Detect which cell encompasses the target text, then output its (X, Y) center coordinate. 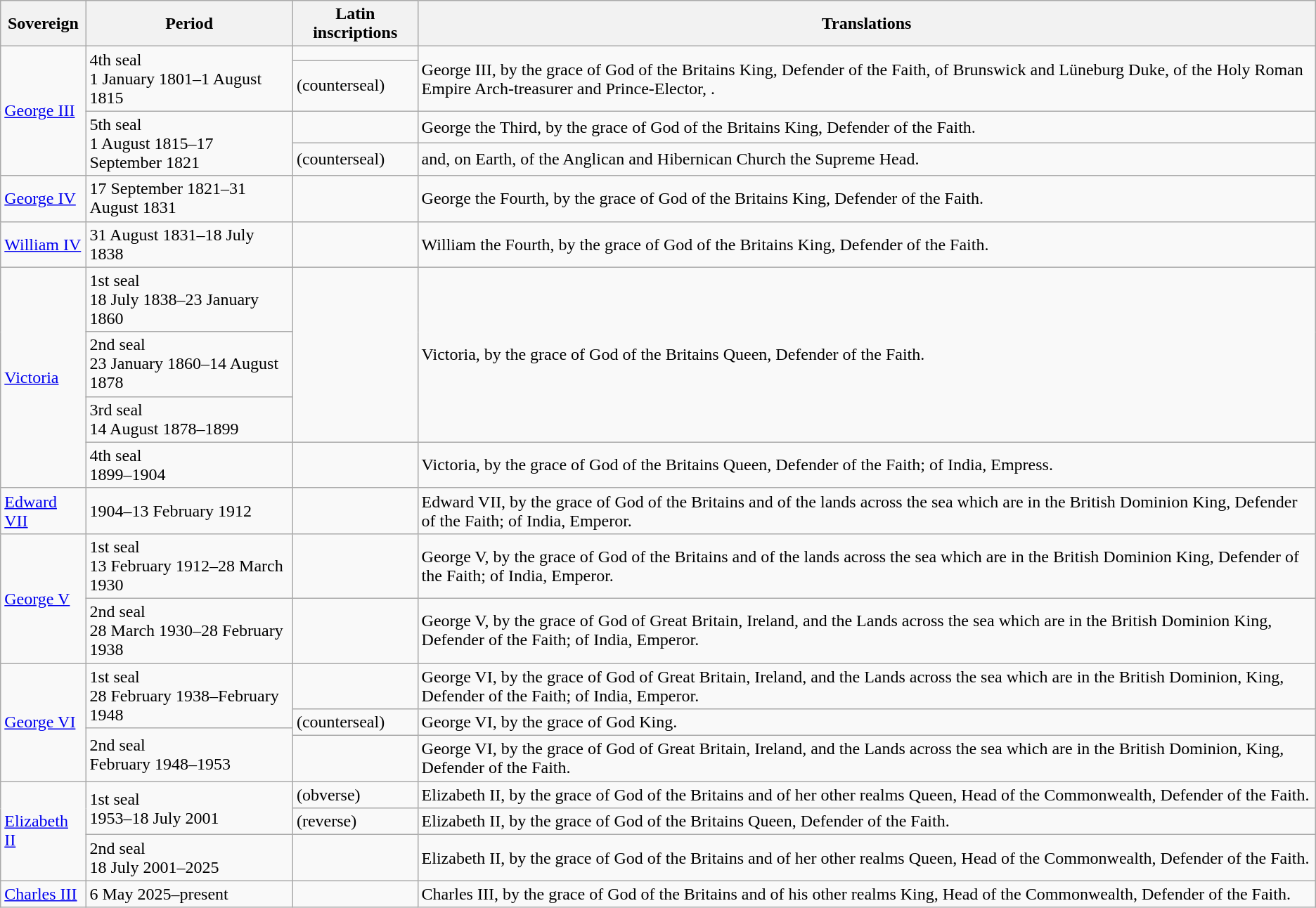
(obverse) (355, 795)
4th seal1 January 1801–1 August 1815 (189, 79)
William IV (44, 245)
Sovereign (44, 24)
George the Fourth, by the grace of God of the Britains King, Defender of the Faith. (866, 198)
and, on Earth, of the Anglican and Hibernican Church the Supreme Head. (866, 160)
Edward VII (44, 510)
1st seal28 February 1938–February 1948 (189, 696)
17 September 1821–31 August 1831 (189, 198)
Elizabeth II, by the grace of God of the Britains Queen, Defender of the Faith. (866, 822)
William the Fourth, by the grace of God of the Britains King, Defender of the Faith. (866, 245)
George III (44, 111)
5th seal1 August 1815–17 September 1821 (189, 143)
George VI (44, 722)
1st seal1953–18 July 2001 (189, 808)
1st seal18 July 1838–23 January 1860 (189, 299)
George VI, by the grace of God King. (866, 722)
Latin inscriptions (355, 24)
1904–13 February 1912 (189, 510)
Charles III, by the grace of God of the Britains and of his other realms King, Head of the Commonwealth, Defender of the Faith. (866, 894)
Period (189, 24)
George V (44, 598)
6 May 2025–present (189, 894)
2nd seal18 July 2001–2025 (189, 857)
Translations (866, 24)
3rd seal14 August 1878–1899 (189, 419)
George IV (44, 198)
Charles III (44, 894)
Victoria, by the grace of God of the Britains Queen, Defender of the Faith. (866, 354)
Victoria, by the grace of God of the Britains Queen, Defender of the Faith; of India, Empress. (866, 465)
Victoria (44, 377)
Elizabeth II (44, 831)
1st seal13 February 1912–28 March 1930 (189, 566)
2nd seal28 March 1930–28 February 1938 (189, 630)
4th seal1899–1904 (189, 465)
2nd seal23 January 1860–14 August 1878 (189, 364)
(reverse) (355, 822)
31 August 1831–18 July 1838 (189, 245)
George the Third, by the grace of God of the Britains King, Defender of the Faith. (866, 127)
2nd sealFebruary 1948–1953 (189, 755)
